Pinpoint the cell where the given text exists, returning its (X, Y) midpoint coordinate. 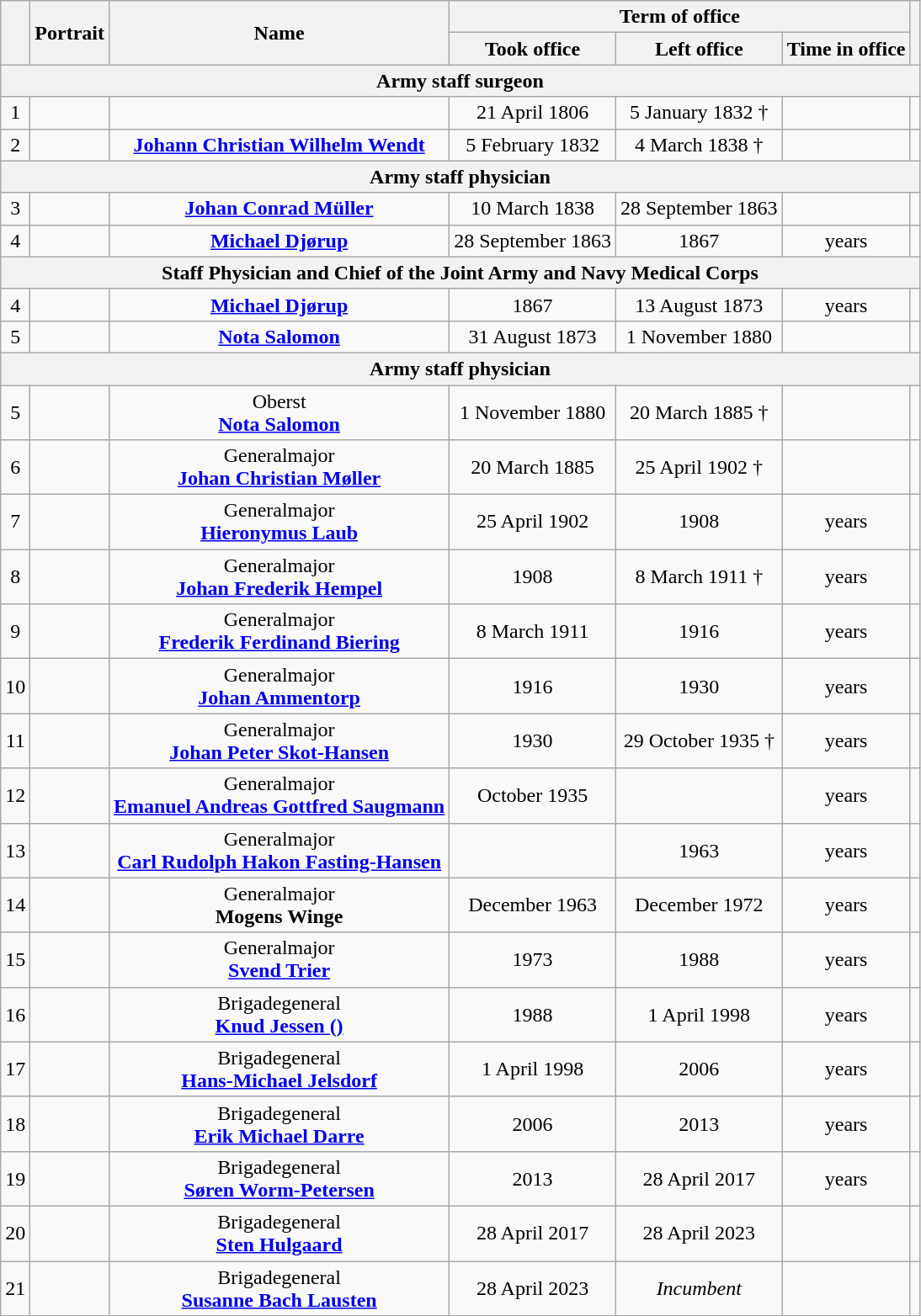
GeneralmajorHieronymus Laub (279, 522)
17 (15, 1069)
Army staff surgeon (460, 81)
7 (15, 522)
5 January 1832 † (699, 113)
GeneralmajorFrederik Ferdinand Biering (279, 631)
8 March 1911 (533, 631)
Portrait (70, 33)
3 (15, 209)
BrigadegeneralKnud Jessen () (279, 1015)
GeneralmajorJohan Christian Møller (279, 468)
GeneralmajorSvend Trier (279, 959)
25 April 1902 † (699, 468)
9 (15, 631)
1963 (699, 850)
GeneralmajorJohan Frederik Hempel (279, 577)
12 (15, 796)
1973 (533, 959)
October 1935 (533, 796)
8 (15, 577)
Nota Salomon (279, 337)
GeneralmajorCarl Rudolph Hakon Fasting-Hansen (279, 850)
December 1972 (699, 905)
16 (15, 1015)
21 (15, 1287)
25 April 1902 (533, 522)
18 (15, 1124)
31 August 1873 (533, 337)
BrigadegeneralSøren Worm-Petersen (279, 1178)
GeneralmajorMogens Winge (279, 905)
BrigadegeneralSusanne Bach Lausten (279, 1287)
14 (15, 905)
Name (279, 33)
Staff Physician and Chief of the Joint Army and Navy Medical Corps (460, 273)
2 (15, 145)
Left office (699, 49)
20 March 1885 (533, 468)
GeneralmajorJohan Ammentorp (279, 687)
13 August 1873 (699, 305)
BrigadegeneralHans-Michael Jelsdorf (279, 1069)
8 March 1911 † (699, 577)
GeneralmajorJohan Peter Skot-Hansen (279, 740)
December 1963 (533, 905)
Term of office (680, 17)
10 (15, 687)
1 (15, 113)
20 (15, 1234)
10 March 1838 (533, 209)
OberstNota Salomon (279, 412)
BrigadegeneralSten Hulgaard (279, 1234)
15 (15, 959)
13 (15, 850)
11 (15, 740)
6 (15, 468)
Johann Christian Wilhelm Wendt (279, 145)
4 March 1838 † (699, 145)
Incumbent (699, 1287)
Time in office (846, 49)
Johan Conrad Müller (279, 209)
21 April 1806 (533, 113)
19 (15, 1178)
20 March 1885 † (699, 412)
BrigadegeneralErik Michael Darre (279, 1124)
5 February 1832 (533, 145)
Took office (533, 49)
29 October 1935 † (699, 740)
GeneralmajorEmanuel Andreas Gottfred Saugmann (279, 796)
